Search for the cell housing the specified text and yield its [x, y] center coordinate. 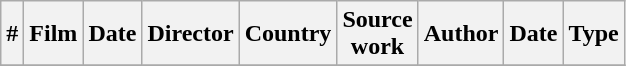
Director [190, 34]
Film [54, 34]
Country [288, 34]
Sourcework [378, 34]
Type [594, 34]
# [12, 34]
Author [461, 34]
